Scan for the cell matching the given text and deliver its (x, y) coordinate at center. 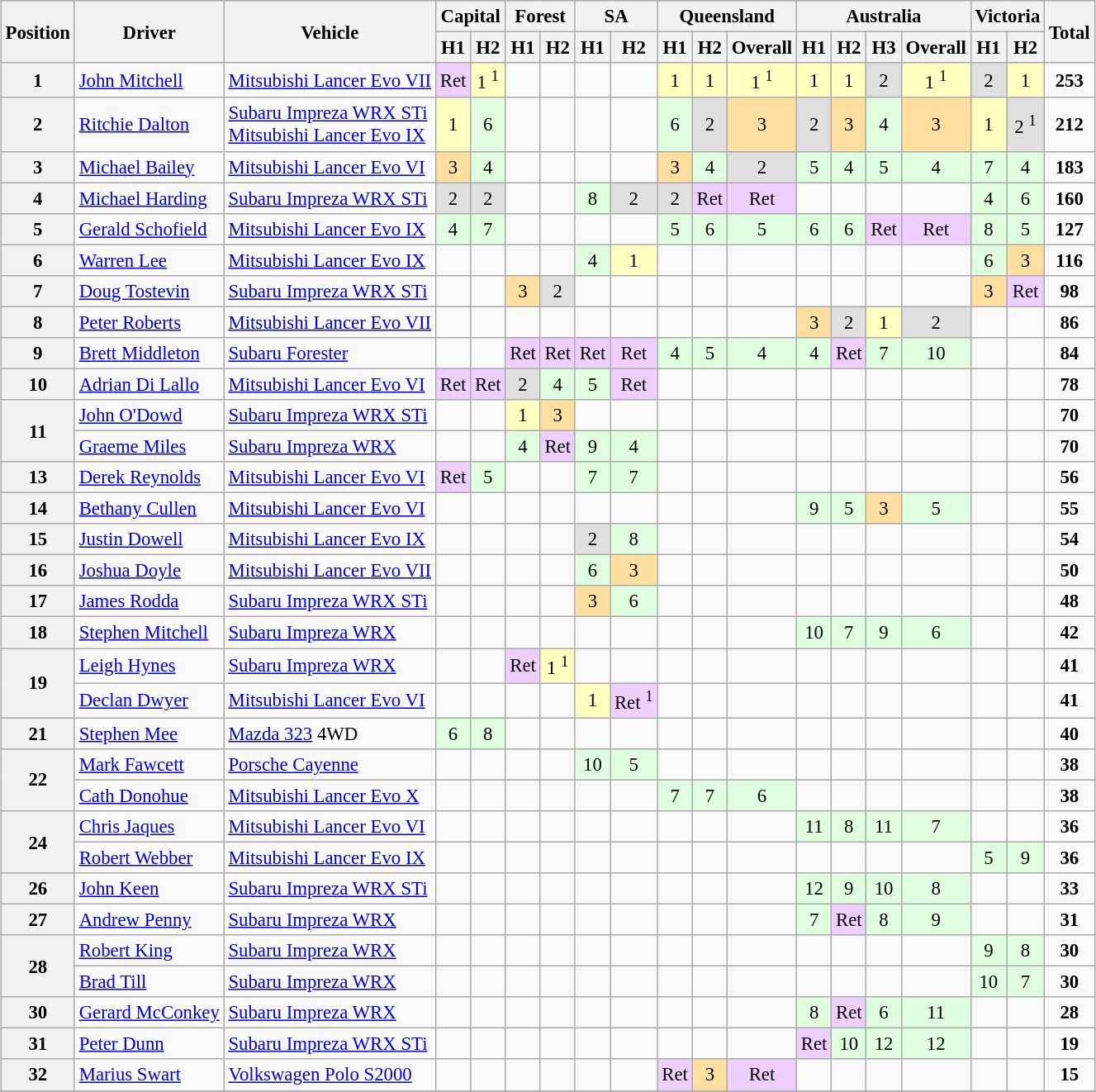
116 (1070, 260)
Derek Reynolds (149, 477)
Porsche Cayenne (330, 764)
50 (1070, 571)
Joshua Doyle (149, 571)
Victoria (1008, 17)
Subaru Impreza WRX STi Mitsubishi Lancer Evo IX (330, 124)
Robert King (149, 951)
21 (38, 734)
Brett Middleton (149, 354)
183 (1070, 167)
Ritchie Dalton (149, 124)
Warren Lee (149, 260)
Mitsubishi Lancer Evo X (330, 795)
Doug Tostevin (149, 291)
32 (38, 1075)
Stephen Mitchell (149, 633)
42 (1070, 633)
160 (1070, 198)
Gerard McConkey (149, 1013)
Position (38, 31)
Total (1070, 31)
Michael Harding (149, 198)
Subaru Forester (330, 354)
Robert Webber (149, 857)
17 (38, 601)
James Rodda (149, 601)
55 (1070, 509)
Vehicle (330, 31)
13 (38, 477)
54 (1070, 539)
14 (38, 509)
Brad Till (149, 982)
Queensland (727, 17)
Peter Dunn (149, 1044)
Cath Donohue (149, 795)
Gerald Schofield (149, 229)
212 (1070, 124)
John Keen (149, 889)
253 (1070, 80)
86 (1070, 322)
Andrew Penny (149, 919)
2 1 (1025, 124)
56 (1070, 477)
27 (38, 919)
127 (1070, 229)
SA (616, 17)
Volkswagen Polo S2000 (330, 1075)
Justin Dowell (149, 539)
18 (38, 633)
84 (1070, 354)
Australia (884, 17)
24 (38, 843)
Forest (540, 17)
Chris Jaques (149, 827)
33 (1070, 889)
Adrian Di Lallo (149, 384)
John Mitchell (149, 80)
Driver (149, 31)
Mark Fawcett (149, 764)
John O'Dowd (149, 415)
Peter Roberts (149, 322)
48 (1070, 601)
Stephen Mee (149, 734)
Bethany Cullen (149, 509)
Marius Swart (149, 1075)
22 (38, 780)
Ret 1 (634, 700)
Capital (470, 17)
Leigh Hynes (149, 665)
98 (1070, 291)
Declan Dwyer (149, 700)
Mazda 323 4WD (330, 734)
26 (38, 889)
78 (1070, 384)
H3 (884, 48)
Michael Bailey (149, 167)
Graeme Miles (149, 446)
16 (38, 571)
40 (1070, 734)
